Return the (x, y) coordinate for the center point of the cell that contains the specified text.  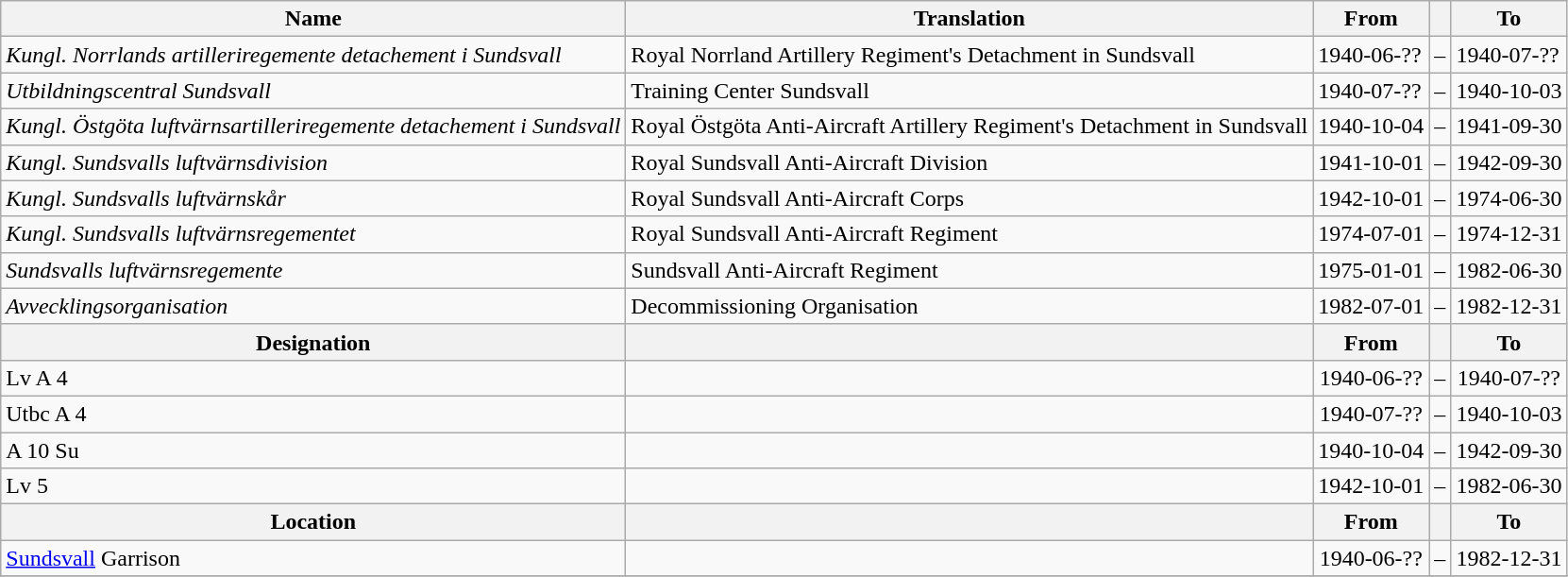
Kungl. Sundsvalls luftvärnsregementet (313, 234)
A 10 Su (313, 450)
1941-09-30 (1509, 127)
Utbildningscentral Sundsvall (313, 91)
Kungl. Sundsvalls luftvärnsdivision (313, 162)
Lv A 4 (313, 378)
Royal Sundsvall Anti-Aircraft Corps (969, 198)
Sundsvall Anti-Aircraft Regiment (969, 270)
Sundsvalls luftvärnsregemente (313, 270)
Utbc A 4 (313, 414)
Avvecklingsorganisation (313, 306)
Name (313, 19)
1975-01-01 (1371, 270)
Location (313, 522)
1974-06-30 (1509, 198)
Kungl. Norrlands artilleriregemente detachement i Sundsvall (313, 55)
1974-07-01 (1371, 234)
Kungl. Sundsvalls luftvärnskår (313, 198)
1982-07-01 (1371, 306)
Lv 5 (313, 486)
Translation (969, 19)
Sundsvall Garrison (313, 558)
Kungl. Östgöta luftvärnsartilleriregemente detachement i Sundsvall (313, 127)
Royal Norrland Artillery Regiment's Detachment in Sundsvall (969, 55)
Royal Sundsvall Anti-Aircraft Division (969, 162)
Royal Östgöta Anti-Aircraft Artillery Regiment's Detachment in Sundsvall (969, 127)
Training Center Sundsvall (969, 91)
1941-10-01 (1371, 162)
Decommissioning Organisation (969, 306)
Designation (313, 342)
1974-12-31 (1509, 234)
Royal Sundsvall Anti-Aircraft Regiment (969, 234)
